Return [X, Y] of the center of cell containing provided text 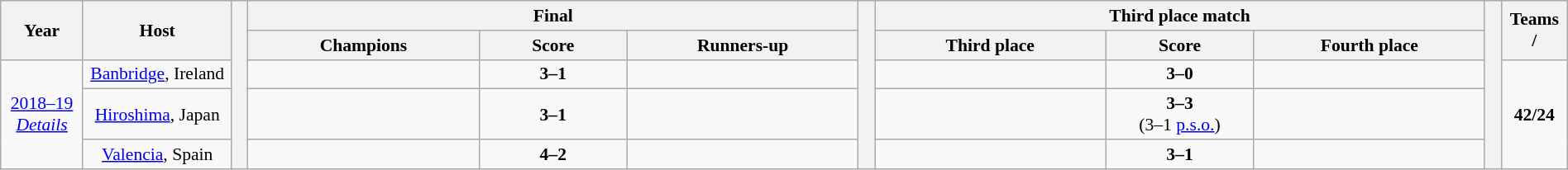
Final [553, 16]
42/24 [1534, 114]
Third place match [1180, 16]
Third place [991, 45]
Valencia, Spain [157, 154]
3–0 [1179, 74]
Year [42, 30]
Teams / [1534, 30]
3–3(3–1 p.s.o.) [1179, 114]
Champions [364, 45]
Runners-up [743, 45]
4–2 [552, 154]
Host [157, 30]
Banbridge, Ireland [157, 74]
Fourth place [1370, 45]
2018–19Details [42, 114]
Hiroshima, Japan [157, 114]
